Search for the cell housing the specified text and yield its (x, y) center coordinate. 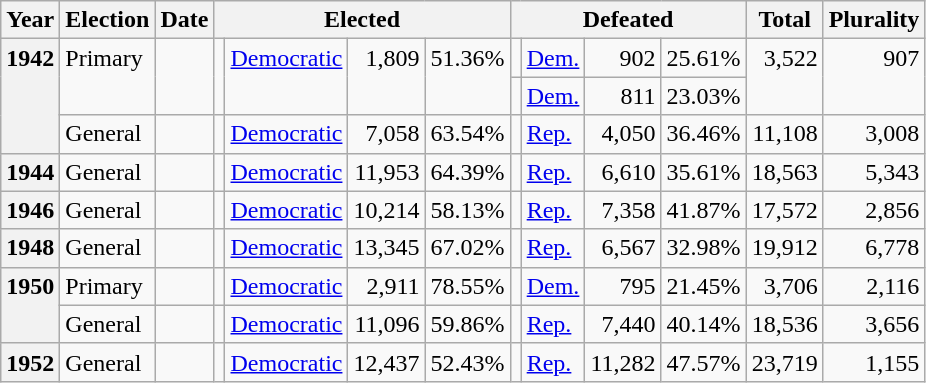
Election (108, 20)
51.36% (468, 77)
1946 (30, 210)
4,050 (623, 134)
11,282 (623, 362)
7,440 (623, 324)
18,563 (784, 172)
2,911 (386, 286)
2,856 (874, 210)
11,108 (784, 134)
1,155 (874, 362)
795 (623, 286)
67.02% (468, 248)
36.46% (704, 134)
64.39% (468, 172)
40.14% (704, 324)
1942 (30, 96)
Total (784, 20)
811 (623, 96)
1,809 (386, 77)
17,572 (784, 210)
41.87% (704, 210)
3,008 (874, 134)
32.98% (704, 248)
13,345 (386, 248)
1944 (30, 172)
12,437 (386, 362)
3,706 (784, 286)
Defeated (628, 20)
1950 (30, 305)
Plurality (874, 20)
7,058 (386, 134)
Year (30, 20)
19,912 (784, 248)
10,214 (386, 210)
47.57% (704, 362)
23.03% (704, 96)
907 (874, 77)
23,719 (784, 362)
3,522 (784, 77)
3,656 (874, 324)
58.13% (468, 210)
52.43% (468, 362)
5,343 (874, 172)
6,610 (623, 172)
7,358 (623, 210)
902 (623, 58)
59.86% (468, 324)
6,567 (623, 248)
11,953 (386, 172)
1948 (30, 248)
Date (184, 20)
2,116 (874, 286)
11,096 (386, 324)
6,778 (874, 248)
25.61% (704, 58)
1952 (30, 362)
35.61% (704, 172)
63.54% (468, 134)
21.45% (704, 286)
Elected (362, 20)
78.55% (468, 286)
18,536 (784, 324)
